Locate the cell with the specified text and output its [x, y] center coordinate. 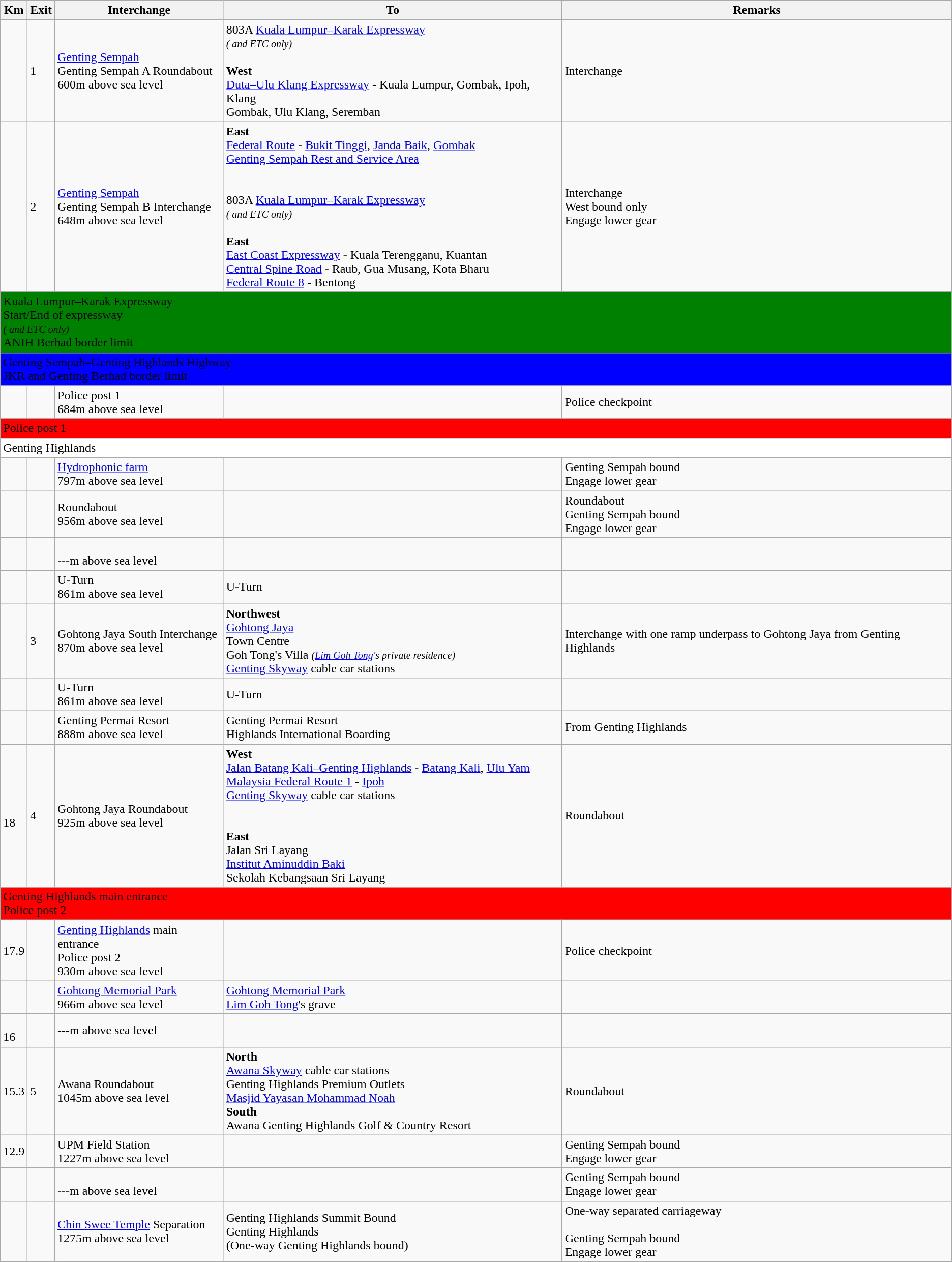
17.9 [14, 950]
Police post 1 [476, 428]
From Genting Highlands [757, 727]
Hydrophonic farm797m above sea level [139, 474]
NorthAwana Skyway cable car stationsGenting Highlands Premium Outlets Masjid Yayasan Mohammad Noah SouthAwana Genting Highlands Golf & Country Resort [393, 1091]
1 [41, 71]
RoundaboutGenting Sempah boundEngage lower gear [757, 514]
Genting SempahGenting Sempah B Interchange648m above sea level [139, 207]
Roundabout956m above sea level [139, 514]
Remarks [757, 10]
Chin Swee Temple Separation1275m above sea level [139, 1231]
15.3 [14, 1091]
16 [14, 1031]
Genting SempahGenting Sempah A Roundabout600m above sea level [139, 71]
803A Kuala Lumpur–Karak Expressway( and ETC only)West Duta–Ulu Klang Expressway - Kuala Lumpur, Gombak, Ipoh, Klang Gombak, Ulu Klang, Seremban [393, 71]
Genting Highlands main entrancePolice post 2 [476, 903]
18 [14, 816]
12.9 [14, 1152]
Exit [41, 10]
To [393, 10]
UPM Field Station1227m above sea level [139, 1152]
3 [41, 640]
5 [41, 1091]
Genting Highlands main entrancePolice post 2930m above sea level [139, 950]
One-way separated carriagewayGenting Sempah boundEngage lower gear [757, 1231]
Genting Permai ResortHighlands International Boarding [393, 727]
Gohtong Memorial Park966m above sea level [139, 997]
Genting Permai Resort888m above sea level [139, 727]
Genting Highlands Summit BoundGenting Highlands(One-way Genting Highlands bound) [393, 1231]
Gohtong Jaya Roundabout925m above sea level [139, 816]
Interchange with one ramp underpass to Gohtong Jaya from Genting Highlands [757, 640]
Genting Sempah–Genting Highlands HighwayJKR and Genting Berhad border limit [476, 369]
Gohtong Jaya South Interchange870m above sea level [139, 640]
Gohtong Memorial ParkLim Goh Tong's grave [393, 997]
Kuala Lumpur–Karak ExpresswayStart/End of expressway( and ETC only)ANIH Berhad border limit [476, 322]
Km [14, 10]
NorthwestGohtong JayaTown CentreGoh Tong's Villa (Lim Goh Tong's private residence)Genting Skyway cable car stations [393, 640]
Police post 1684m above sea level [139, 402]
Awana Roundabout1045m above sea level [139, 1091]
2 [41, 207]
Genting Highlands [476, 448]
4 [41, 816]
InterchangeWest bound onlyEngage lower gear [757, 207]
